Extract the [X, Y] coordinate from the center of the cell holding the provided text.  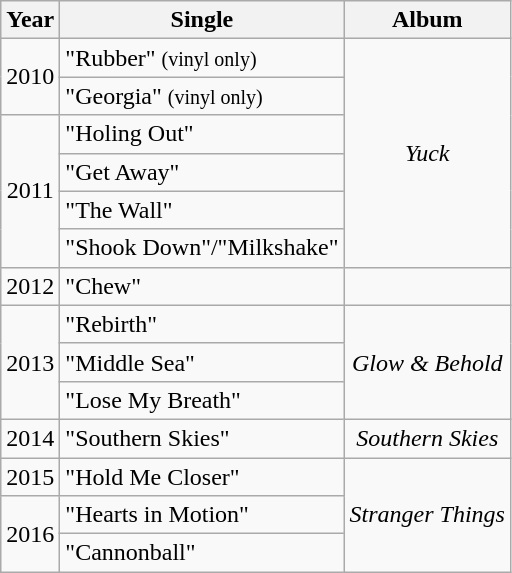
Yuck [427, 153]
"Holing Out" [202, 134]
Stranger Things [427, 515]
Album [427, 20]
"Middle Sea" [202, 362]
2012 [30, 286]
2014 [30, 438]
"Rubber" (vinyl only) [202, 58]
Southern Skies [427, 438]
"Hold Me Closer" [202, 477]
"Hearts in Motion" [202, 515]
2013 [30, 362]
2011 [30, 191]
"Southern Skies" [202, 438]
Single [202, 20]
"Lose My Breath" [202, 400]
"Georgia" (vinyl only) [202, 96]
"Chew" [202, 286]
"Rebirth" [202, 324]
2015 [30, 477]
"The Wall" [202, 210]
Year [30, 20]
"Shook Down"/"Milkshake" [202, 248]
2016 [30, 534]
"Get Away" [202, 172]
Glow & Behold [427, 362]
"Cannonball" [202, 553]
2010 [30, 77]
